Output the [X, Y] coordinate of the center of the cell containing the given text.  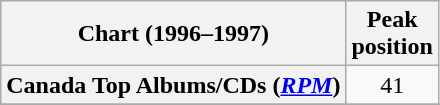
Chart (1996–1997) [174, 34]
Canada Top Albums/CDs (RPM) [174, 85]
Peakposition [392, 34]
41 [392, 85]
